Extract the (X, Y) coordinate from the center of the cell holding the provided text.  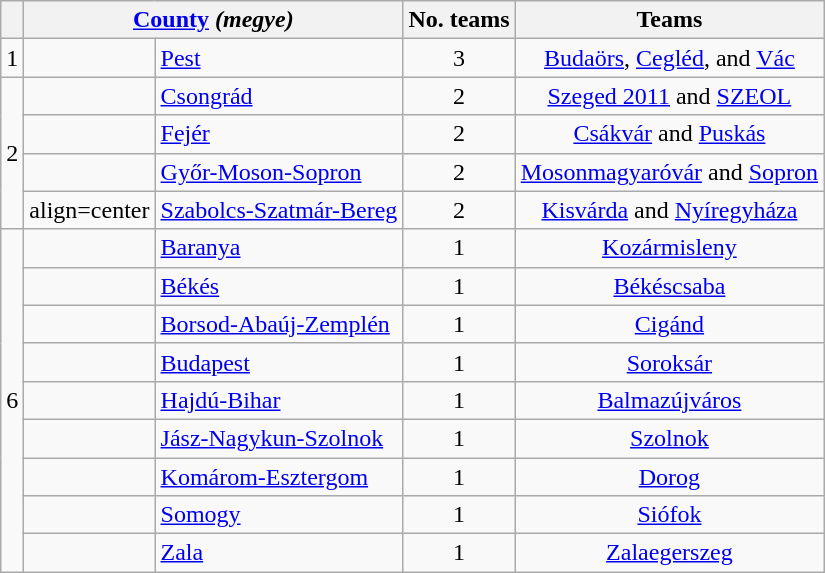
Mosonmagyaróvár and Sopron (669, 172)
Cigánd (669, 324)
Csákvár and Puskás (669, 134)
Pest (279, 58)
Győr-Moson-Sopron (279, 172)
Siófok (669, 515)
Szeged 2011 and SZEOL (669, 96)
Szabolcs-Szatmár-Bereg (279, 210)
Békés (279, 286)
Komárom-Esztergom (279, 477)
3 (459, 58)
Szolnok (669, 438)
County (megye) (214, 20)
Zalaegerszeg (669, 553)
Borsod-Abaúj-Zemplén (279, 324)
align=center (90, 210)
Teams (669, 20)
Balmazújváros (669, 400)
Budapest (279, 362)
Hajdú-Bihar (279, 400)
Baranya (279, 248)
6 (12, 400)
Zala (279, 553)
Somogy (279, 515)
Csongrád (279, 96)
Kozármisleny (669, 248)
Jász-Nagykun-Szolnok (279, 438)
Békéscsaba (669, 286)
Budaörs, Cegléd, and Vác (669, 58)
Dorog (669, 477)
No. teams (459, 20)
Kisvárda and Nyíregyháza (669, 210)
Fejér (279, 134)
Soroksár (669, 362)
